Return the [x, y] coordinate for the center point of the cell that contains the specified text.  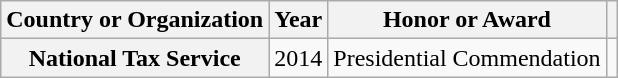
National Tax Service [135, 58]
Country or Organization [135, 20]
Honor or Award [467, 20]
Year [298, 20]
Presidential Commendation [467, 58]
2014 [298, 58]
